Find where the given text appears and provide that cell's center as (X, Y) coordinate. 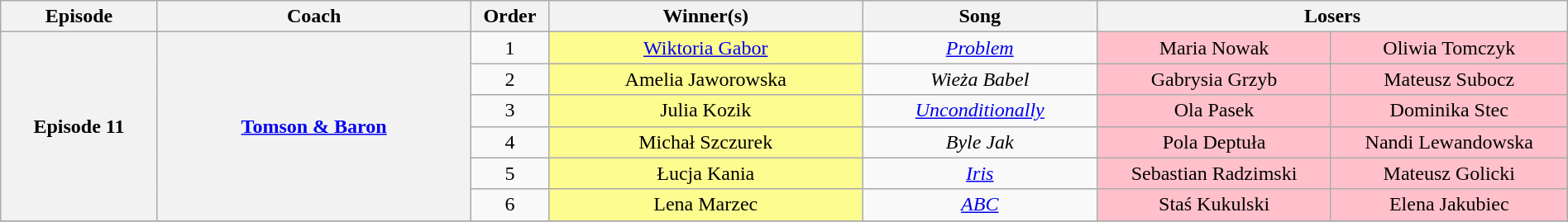
Michał Szczurek (706, 142)
Dominika Stec (1449, 111)
6 (509, 205)
Wieża Babel (980, 79)
5 (509, 173)
4 (509, 142)
Wiktoria Gabor (706, 48)
Staś Kukulski (1214, 205)
Gabrysia Grzyb (1214, 79)
Episode (79, 17)
Coach (314, 17)
Pola Deptuła (1214, 142)
Sebastian Radzimski (1214, 173)
1 (509, 48)
Problem (980, 48)
Elena Jakubiec (1449, 205)
Ola Pasek (1214, 111)
Byle Jak (980, 142)
Mateusz Golicki (1449, 173)
Winner(s) (706, 17)
ABC (980, 205)
Losers (1332, 17)
Episode 11 (79, 126)
Oliwia Tomczyk (1449, 48)
Mateusz Subocz (1449, 79)
Song (980, 17)
Łucja Kania (706, 173)
Iris (980, 173)
Lena Marzec (706, 205)
Unconditionally (980, 111)
2 (509, 79)
Amelia Jaworowska (706, 79)
3 (509, 111)
Nandi Lewandowska (1449, 142)
Maria Nowak (1214, 48)
Order (509, 17)
Tomson & Baron (314, 126)
Julia Kozik (706, 111)
